Capture the cell that displays the provided text and extract its [X, Y] central coordinate. 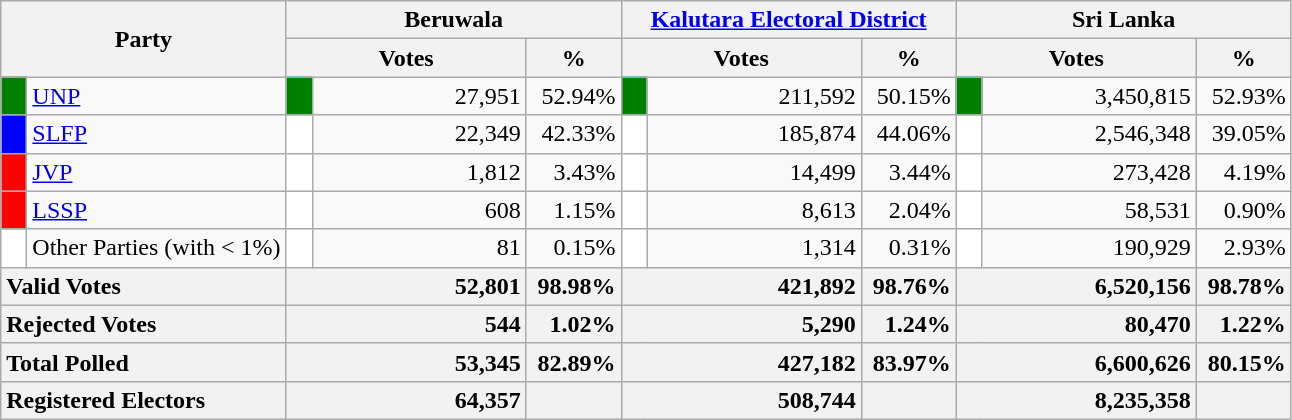
98.98% [574, 286]
14,499 [754, 172]
2.93% [1244, 248]
UNP [156, 96]
83.97% [908, 362]
0.31% [908, 248]
52.93% [1244, 96]
Other Parties (with < 1%) [156, 248]
544 [406, 324]
Sri Lanka [1124, 20]
185,874 [754, 134]
273,428 [1089, 172]
Total Polled [144, 362]
0.90% [1244, 210]
Rejected Votes [144, 324]
608 [419, 210]
53,345 [406, 362]
81 [419, 248]
80.15% [1244, 362]
1,812 [419, 172]
6,600,626 [1076, 362]
2.04% [908, 210]
Registered Electors [144, 400]
52,801 [406, 286]
8,613 [754, 210]
Party [144, 39]
Beruwala [454, 20]
1,314 [754, 248]
190,929 [1089, 248]
98.78% [1244, 286]
8,235,358 [1076, 400]
27,951 [419, 96]
JVP [156, 172]
22,349 [419, 134]
Valid Votes [144, 286]
3.44% [908, 172]
98.76% [908, 286]
427,182 [741, 362]
4.19% [1244, 172]
52.94% [574, 96]
508,744 [741, 400]
82.89% [574, 362]
Kalutara Electoral District [788, 20]
39.05% [1244, 134]
0.15% [574, 248]
64,357 [406, 400]
211,592 [754, 96]
3.43% [574, 172]
1.22% [1244, 324]
LSSP [156, 210]
1.02% [574, 324]
50.15% [908, 96]
1.15% [574, 210]
42.33% [574, 134]
SLFP [156, 134]
1.24% [908, 324]
3,450,815 [1089, 96]
58,531 [1089, 210]
421,892 [741, 286]
5,290 [741, 324]
80,470 [1076, 324]
6,520,156 [1076, 286]
44.06% [908, 134]
2,546,348 [1089, 134]
